Extract the [X, Y] coordinate from the center of the cell holding the provided text.  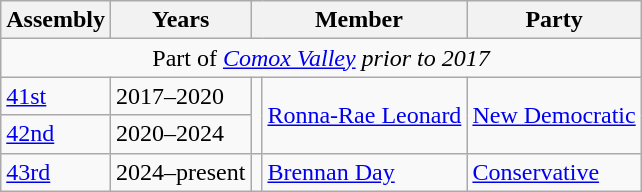
Member [359, 20]
New Democratic [554, 115]
2024–present [180, 172]
Party [554, 20]
42nd [56, 134]
Conservative [554, 172]
41st [56, 96]
2017–2020 [180, 96]
Assembly [56, 20]
2020–2024 [180, 134]
Years [180, 20]
Brennan Day [364, 172]
Ronna-Rae Leonard [364, 115]
Part of Comox Valley prior to 2017 [321, 58]
43rd [56, 172]
